For the text-containing cell, return its midpoint in (X, Y) coordinate format. 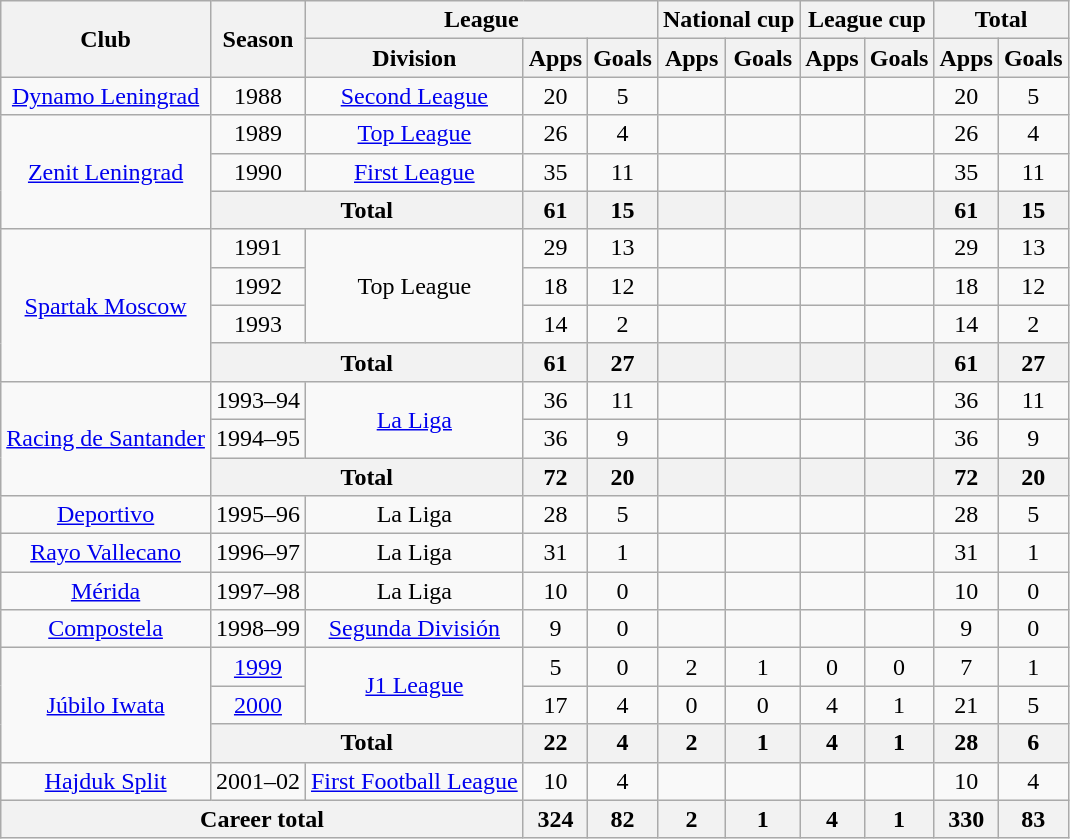
Spartak Moscow (106, 305)
First Football League (414, 781)
330 (966, 819)
League (481, 20)
1993–94 (258, 400)
Second League (414, 96)
Career total (262, 819)
1989 (258, 134)
21 (966, 705)
National cup (728, 20)
Zenit Leningrad (106, 172)
Compostela (106, 629)
1988 (258, 96)
Júbilo Iwata (106, 705)
82 (623, 819)
Segunda División (414, 629)
6 (1033, 743)
First League (414, 172)
2001–02 (258, 781)
Dynamo Leningrad (106, 96)
17 (555, 705)
Season (258, 39)
1996–97 (258, 553)
83 (1033, 819)
7 (966, 667)
Racing de Santander (106, 438)
1995–96 (258, 515)
1994–95 (258, 438)
Deportivo (106, 515)
1998–99 (258, 629)
2000 (258, 705)
1990 (258, 172)
Mérida (106, 591)
324 (555, 819)
J1 League (414, 686)
1992 (258, 286)
Rayo Vallecano (106, 553)
League cup (867, 20)
1999 (258, 667)
1993 (258, 324)
Club (106, 39)
1997–98 (258, 591)
Division (414, 58)
Hajduk Split (106, 781)
1991 (258, 248)
22 (555, 743)
